Provide the [x, y] coordinate of the cell's center where the given text is located.  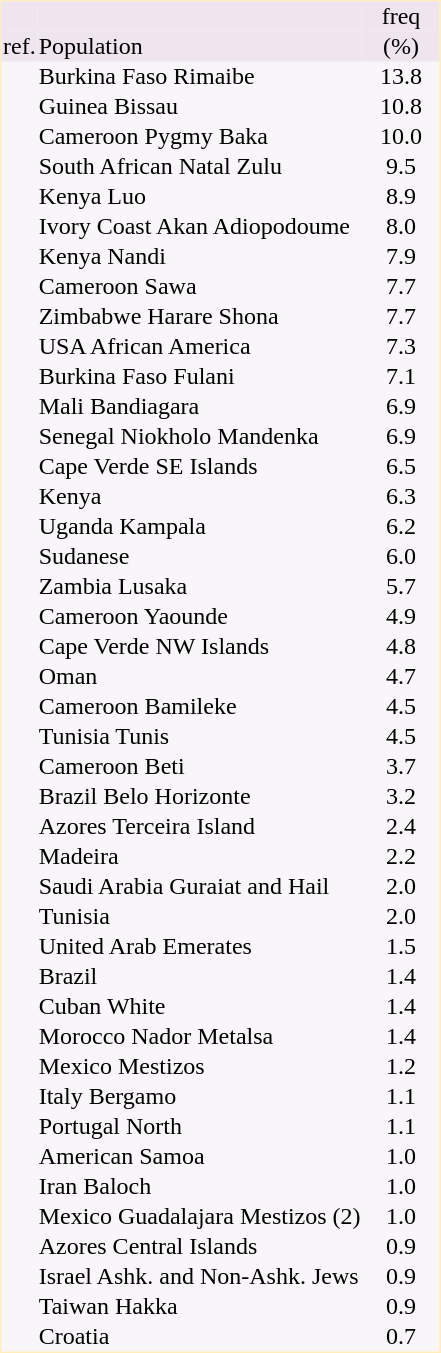
4.8 [401, 647]
6.0 [401, 557]
ref. [20, 47]
freq [401, 17]
Zimbabwe Harare Shona [200, 317]
1.2 [401, 1067]
7.9 [401, 257]
Cameroon Sawa [200, 287]
3.2 [401, 797]
Senegal Niokholo Mandenka [200, 437]
Ivory Coast Akan Adiopodoume [200, 227]
Brazil [200, 977]
Population [200, 47]
Cameroon Bamileke [200, 707]
Cape Verde NW Islands [200, 647]
8.9 [401, 197]
Guinea Bissau [200, 107]
Uganda Kampala [200, 527]
Israel Ashk. and Non-Ashk. Jews [200, 1277]
Kenya Nandi [200, 257]
Tunisia [200, 917]
6.2 [401, 527]
7.1 [401, 377]
South African Natal Zulu [200, 167]
Burkina Faso Fulani [200, 377]
Madeira [200, 857]
6.5 [401, 467]
Saudi Arabia Guraiat and Hail [200, 887]
Mexico Mestizos [200, 1067]
(%) [401, 47]
American Samoa [200, 1157]
4.7 [401, 677]
13.8 [401, 77]
6.3 [401, 497]
Burkina Faso Rimaibe [200, 77]
Zambia Lusaka [200, 587]
Mali Bandiagara [200, 407]
Mexico Guadalajara Mestizos (2) [200, 1217]
Croatia [200, 1337]
Cape Verde SE Islands [200, 467]
Cuban White [200, 1007]
5.7 [401, 587]
Iran Baloch [200, 1187]
United Arab Emerates [200, 947]
0.7 [401, 1337]
10.0 [401, 137]
Azores Central Islands [200, 1247]
Italy Bergamo [200, 1097]
Portugal North [200, 1127]
7.3 [401, 347]
Taiwan Hakka [200, 1307]
2.4 [401, 827]
Morocco Nador Metalsa [200, 1037]
2.2 [401, 857]
9.5 [401, 167]
4.9 [401, 617]
Kenya [200, 497]
Tunisia Tunis [200, 737]
Sudanese [200, 557]
Azores Terceira Island [200, 827]
10.8 [401, 107]
Kenya Luo [200, 197]
Cameroon Beti [200, 767]
1.5 [401, 947]
8.0 [401, 227]
3.7 [401, 767]
Oman [200, 677]
Cameroon Yaounde [200, 617]
Brazil Belo Horizonte [200, 797]
USA African America [200, 347]
Cameroon Pygmy Baka [200, 137]
